Return (X, Y) of the center of cell containing provided text 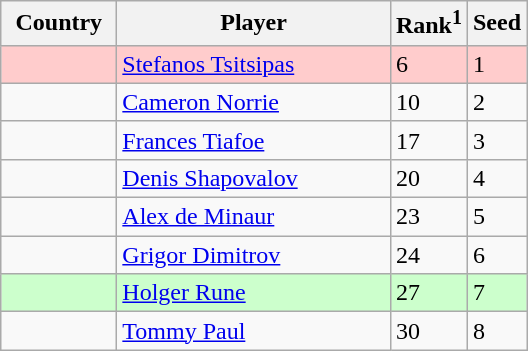
Rank1 (428, 24)
Country (59, 24)
3 (496, 140)
Stefanos Tsitsipas (254, 64)
10 (428, 102)
Holger Rune (254, 293)
Denis Shapovalov (254, 178)
5 (496, 217)
20 (428, 178)
Grigor Dimitrov (254, 255)
24 (428, 255)
1 (496, 64)
7 (496, 293)
8 (496, 331)
17 (428, 140)
Tommy Paul (254, 331)
2 (496, 102)
27 (428, 293)
Frances Tiafoe (254, 140)
30 (428, 331)
4 (496, 178)
Cameron Norrie (254, 102)
23 (428, 217)
Player (254, 24)
Seed (496, 24)
Alex de Minaur (254, 217)
